Detect which cell encompasses the target text, then output its (X, Y) center coordinate. 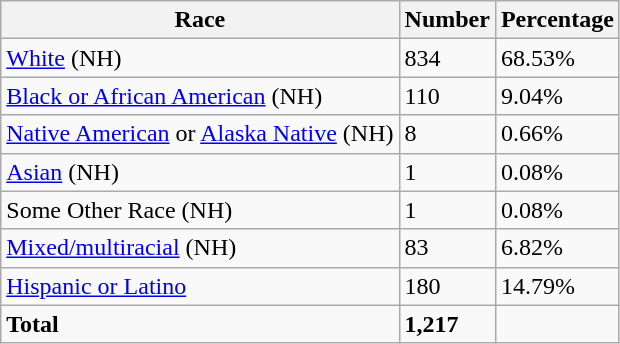
0.66% (557, 134)
8 (447, 134)
Number (447, 20)
Asian (NH) (200, 172)
Some Other Race (NH) (200, 210)
Black or African American (NH) (200, 96)
83 (447, 248)
1,217 (447, 324)
Percentage (557, 20)
Total (200, 324)
110 (447, 96)
Mixed/multiracial (NH) (200, 248)
Race (200, 20)
Native American or Alaska Native (NH) (200, 134)
White (NH) (200, 58)
Hispanic or Latino (200, 286)
68.53% (557, 58)
834 (447, 58)
180 (447, 286)
9.04% (557, 96)
6.82% (557, 248)
14.79% (557, 286)
